Search for the cell housing the specified text and yield its [x, y] center coordinate. 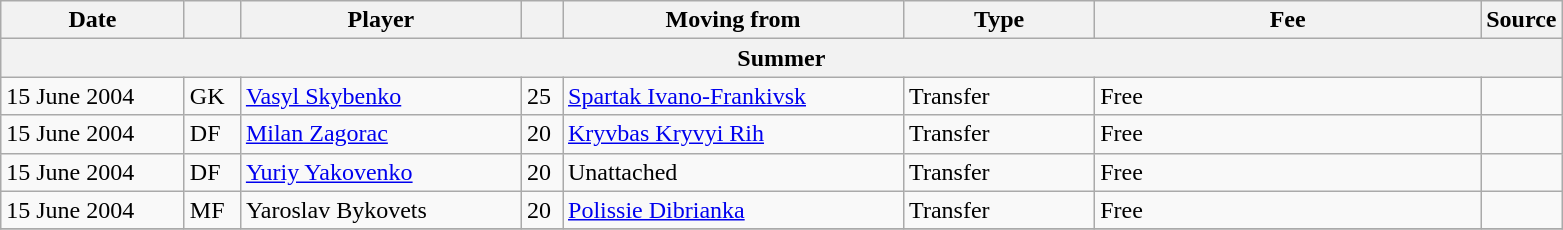
Unattached [732, 172]
GK [212, 96]
Vasyl Skybenko [380, 96]
Summer [782, 58]
Kryvbas Kryvyi Rih [732, 134]
Polissie Dibrianka [732, 210]
Date [93, 20]
MF [212, 210]
Spartak Ivano-Frankivsk [732, 96]
Source [1522, 20]
25 [542, 96]
Player [380, 20]
Yuriy Yakovenko [380, 172]
Moving from [732, 20]
Milan Zagorac [380, 134]
Fee [1288, 20]
Type [1000, 20]
Yaroslav Bykovets [380, 210]
